Find where the given text appears and provide that cell's center as [X, Y] coordinate. 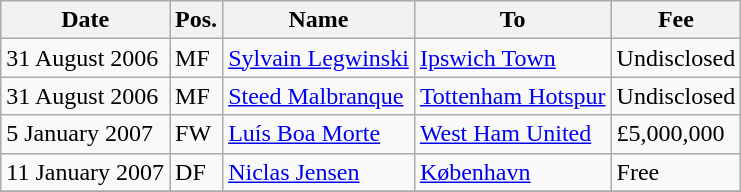
To [512, 20]
FW [196, 134]
Pos. [196, 20]
Luís Boa Morte [319, 134]
Date [86, 20]
£5,000,000 [676, 134]
Steed Malbranque [319, 96]
Niclas Jensen [319, 172]
Free [676, 172]
København [512, 172]
Ipswich Town [512, 58]
Tottenham Hotspur [512, 96]
11 January 2007 [86, 172]
Name [319, 20]
Fee [676, 20]
DF [196, 172]
Sylvain Legwinski [319, 58]
West Ham United [512, 134]
5 January 2007 [86, 134]
